Provide the (x, y) coordinate of the cell's center where the given text is located.  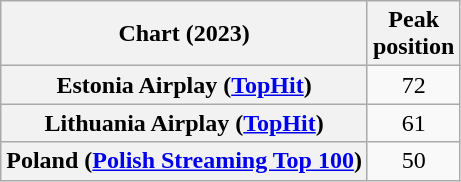
61 (413, 123)
72 (413, 85)
Poland (Polish Streaming Top 100) (184, 161)
Lithuania Airplay (TopHit) (184, 123)
Peakposition (413, 34)
Chart (2023) (184, 34)
50 (413, 161)
Estonia Airplay (TopHit) (184, 85)
